From the cell containing the given text, extract its center point as [X, Y] coordinate. 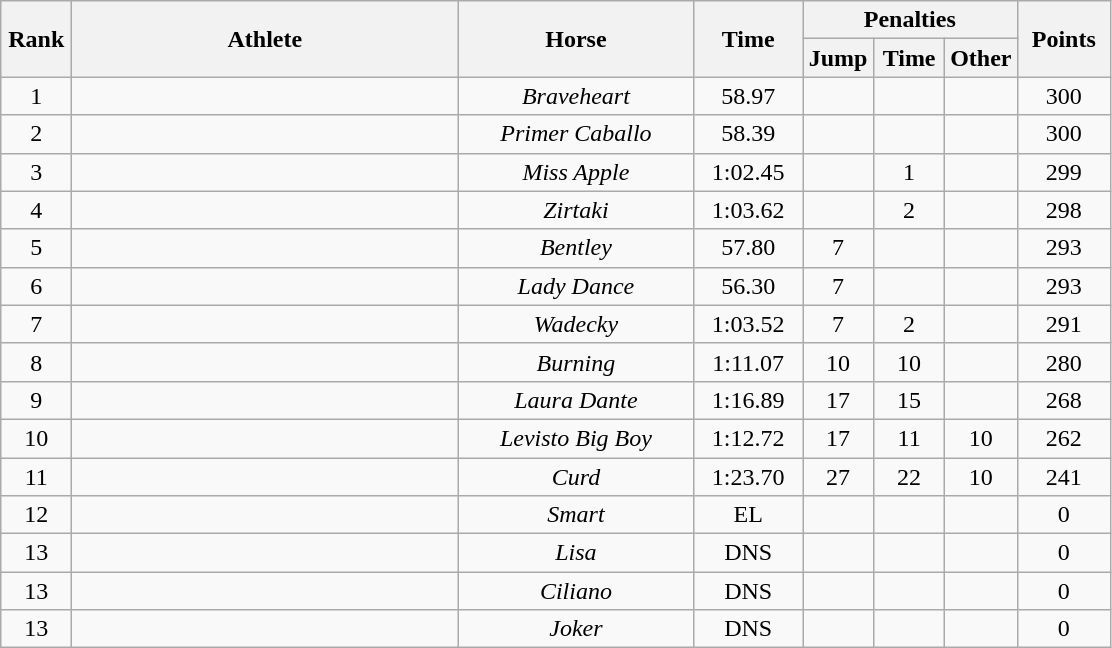
298 [1064, 210]
Bentley [576, 248]
3 [36, 172]
280 [1064, 362]
1:03.62 [748, 210]
Wadecky [576, 324]
Braveheart [576, 96]
1:12.72 [748, 438]
268 [1064, 400]
241 [1064, 477]
8 [36, 362]
Zirtaki [576, 210]
56.30 [748, 286]
Rank [36, 39]
Miss Apple [576, 172]
Ciliano [576, 591]
15 [910, 400]
Penalties [909, 20]
Jump [838, 58]
9 [36, 400]
291 [1064, 324]
Smart [576, 515]
Other [981, 58]
Athlete [265, 39]
27 [838, 477]
5 [36, 248]
1:02.45 [748, 172]
58.97 [748, 96]
Lisa [576, 553]
Lady Dance [576, 286]
Points [1064, 39]
Primer Caballo [576, 134]
262 [1064, 438]
Burning [576, 362]
57.80 [748, 248]
4 [36, 210]
1:11.07 [748, 362]
299 [1064, 172]
Laura Dante [576, 400]
6 [36, 286]
Levisto Big Boy [576, 438]
Horse [576, 39]
Curd [576, 477]
1:23.70 [748, 477]
1:03.52 [748, 324]
58.39 [748, 134]
EL [748, 515]
22 [910, 477]
1:16.89 [748, 400]
12 [36, 515]
Joker [576, 629]
